Pinpoint the cell where the given text exists, returning its (x, y) midpoint coordinate. 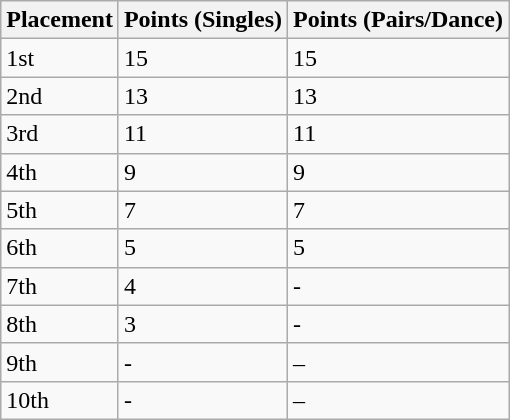
3rd (60, 134)
2nd (60, 96)
5th (60, 210)
3 (202, 324)
9th (60, 362)
7th (60, 286)
Points (Pairs/Dance) (398, 20)
Points (Singles) (202, 20)
8th (60, 324)
4th (60, 172)
Placement (60, 20)
4 (202, 286)
1st (60, 58)
10th (60, 400)
6th (60, 248)
